Extract the [X, Y] coordinate from the center of the cell holding the provided text.  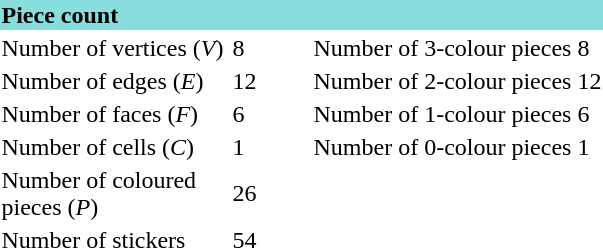
Number of cells (C) [114, 147]
Number of 3-colour pieces [442, 48]
Number of 2-colour pieces [442, 81]
Number of coloured pieces (P) [114, 194]
Number of 1-colour pieces [442, 114]
Number of vertices (V) [114, 48]
Number of faces (F) [114, 114]
26 [270, 194]
Number of edges (E) [114, 81]
Number of 0-colour pieces [442, 147]
Piece count [302, 15]
